Identify which cell holds the provided text, then report its (x, y) central coordinate. 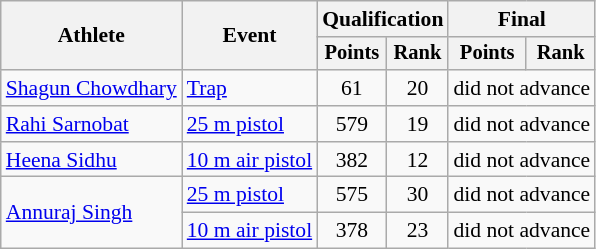
30 (418, 195)
12 (418, 160)
23 (418, 231)
Trap (250, 88)
Rahi Sarnobat (92, 124)
Qualification (382, 19)
20 (418, 88)
Annuraj Singh (92, 212)
579 (352, 124)
19 (418, 124)
Final (522, 19)
378 (352, 231)
Athlete (92, 36)
575 (352, 195)
Shagun Chowdhary (92, 88)
Event (250, 36)
382 (352, 160)
Heena Sidhu (92, 160)
61 (352, 88)
